From the cell containing the given text, extract its center point as [x, y] coordinate. 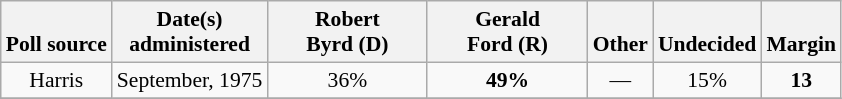
15% [707, 80]
Undecided [707, 32]
Margin [801, 32]
49% [507, 80]
13 [801, 80]
— [620, 80]
Poll source [56, 32]
GeraldFord (R) [507, 32]
36% [347, 80]
RobertByrd (D) [347, 32]
Harris [56, 80]
September, 1975 [190, 80]
Date(s)administered [190, 32]
Other [620, 32]
